For the text-containing cell, return its midpoint in (x, y) coordinate format. 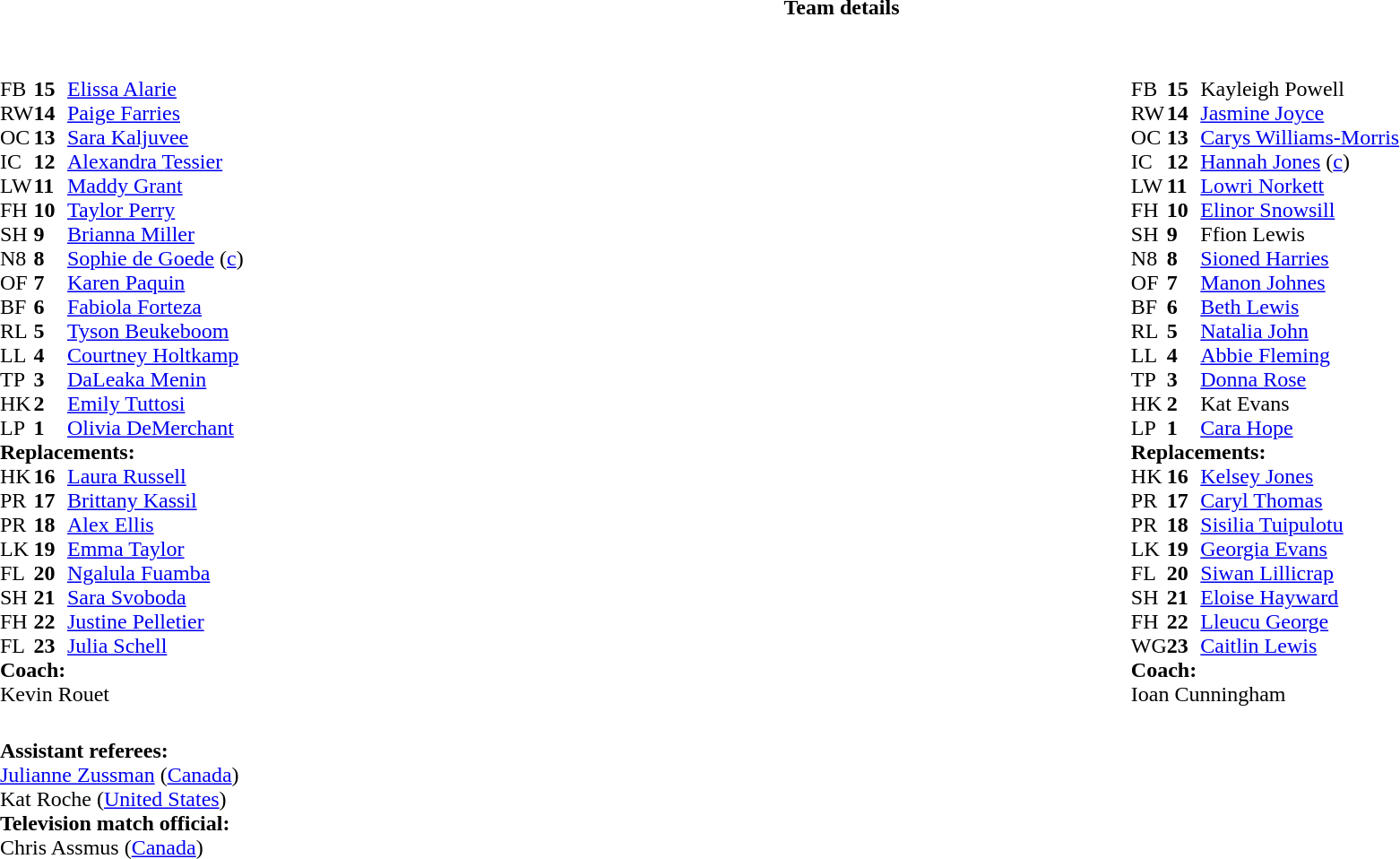
Sara Svoboda (156, 597)
Jasmine Joyce (1300, 113)
Siwan Lillicrap (1300, 574)
Georgia Evans (1300, 549)
Fabiola Forteza (156, 307)
Carys Williams-Morris (1300, 138)
WG (1149, 646)
Laura Russell (156, 477)
Justine Pelletier (156, 622)
Abbie Fleming (1300, 355)
Lowri Norkett (1300, 187)
Natalia John (1300, 332)
Ngalula Fuamba (156, 574)
Ffion Lewis (1300, 235)
Taylor Perry (156, 210)
Sioned Harries (1300, 258)
Sisilia Tuipulotu (1300, 525)
Julia Schell (156, 646)
Emma Taylor (156, 549)
Brianna Miller (156, 235)
Kat Evans (1300, 403)
Cara Hope (1300, 429)
Brittany Kassil (156, 500)
Sara Kaljuvee (156, 138)
Olivia DeMerchant (156, 429)
Sophie de Goede (c) (156, 258)
Elissa Alarie (156, 90)
Emily Tuttosi (156, 403)
Manon Johnes (1300, 283)
DaLeaka Menin (156, 380)
Beth Lewis (1300, 307)
Alex Ellis (156, 525)
Courtney Holtkamp (156, 355)
Elinor Snowsill (1300, 210)
Lleucu George (1300, 622)
Donna Rose (1300, 380)
Ioan Cunningham (1266, 694)
Kelsey Jones (1300, 477)
Caryl Thomas (1300, 500)
Maddy Grant (156, 187)
Paige Farries (156, 113)
Kevin Rouet (122, 694)
Caitlin Lewis (1300, 646)
Hannah Jones (c) (1300, 161)
Alexandra Tessier (156, 161)
Eloise Hayward (1300, 597)
Kayleigh Powell (1300, 90)
Tyson Beukeboom (156, 332)
Karen Paquin (156, 283)
